Detect which cell encompasses the target text, then output its [X, Y] center coordinate. 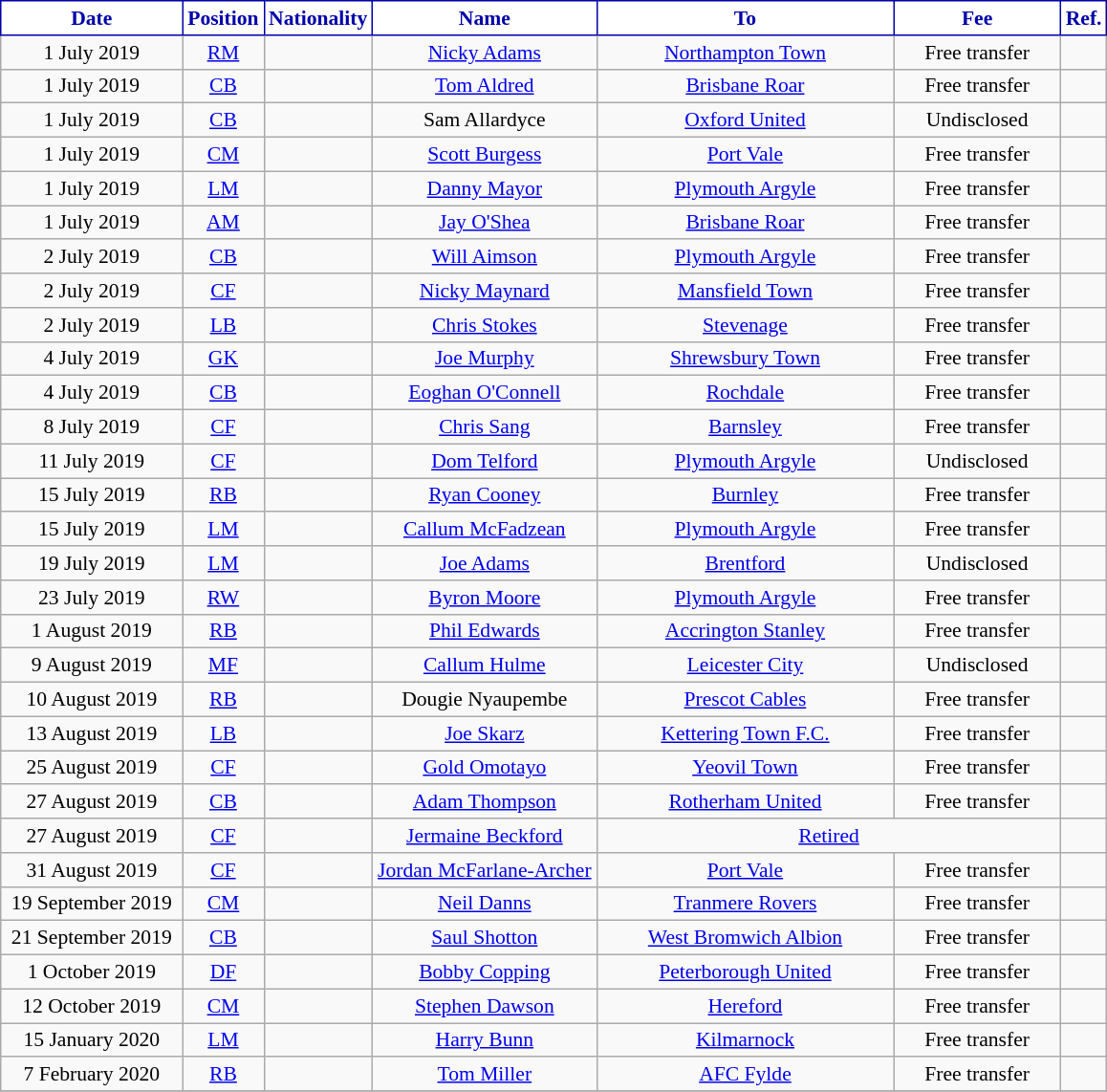
Kettering Town F.C. [745, 733]
23 July 2019 [92, 598]
Jay O'Shea [484, 223]
15 January 2020 [92, 1040]
Yeovil Town [745, 768]
Joe Murphy [484, 359]
31 August 2019 [92, 870]
10 August 2019 [92, 700]
AFC Fylde [745, 1075]
Retired [828, 836]
Prescot Cables [745, 700]
GK [224, 359]
Brentford [745, 563]
Nicky Maynard [484, 291]
Scott Burgess [484, 155]
Byron Moore [484, 598]
Northampton Town [745, 53]
Saul Shotton [484, 938]
Tranmere Rovers [745, 904]
Adam Thompson [484, 802]
Rochdale [745, 393]
Ref. [1084, 18]
Tom Aldred [484, 86]
Neil Danns [484, 904]
Jordan McFarlane-Archer [484, 870]
21 September 2019 [92, 938]
7 February 2020 [92, 1075]
Shrewsbury Town [745, 359]
Barnsley [745, 427]
25 August 2019 [92, 768]
Name [484, 18]
12 October 2019 [92, 1006]
Stevenage [745, 325]
RW [224, 598]
West Bromwich Albion [745, 938]
Chris Stokes [484, 325]
13 August 2019 [92, 733]
1 October 2019 [92, 972]
19 July 2019 [92, 563]
Gold Omotayo [484, 768]
Jermaine Beckford [484, 836]
Leicester City [745, 666]
Rotherham United [745, 802]
MF [224, 666]
Joe Adams [484, 563]
8 July 2019 [92, 427]
Harry Bunn [484, 1040]
Tom Miller [484, 1075]
Kilmarnock [745, 1040]
Accrington Stanley [745, 631]
AM [224, 223]
Ryan Cooney [484, 495]
Nationality [317, 18]
9 August 2019 [92, 666]
Eoghan O'Connell [484, 393]
Burnley [745, 495]
Sam Allardyce [484, 120]
Callum McFadzean [484, 530]
Chris Sang [484, 427]
Stephen Dawson [484, 1006]
Nicky Adams [484, 53]
Mansfield Town [745, 291]
Danny Mayor [484, 188]
Callum Hulme [484, 666]
19 September 2019 [92, 904]
Peterborough United [745, 972]
Bobby Copping [484, 972]
Dougie Nyaupembe [484, 700]
Joe Skarz [484, 733]
DF [224, 972]
Date [92, 18]
RM [224, 53]
1 August 2019 [92, 631]
Will Aimson [484, 257]
Phil Edwards [484, 631]
Dom Telford [484, 461]
Fee [977, 18]
Position [224, 18]
Oxford United [745, 120]
To [745, 18]
Hereford [745, 1006]
11 July 2019 [92, 461]
